Detect which cell encompasses the target text, then output its (x, y) center coordinate. 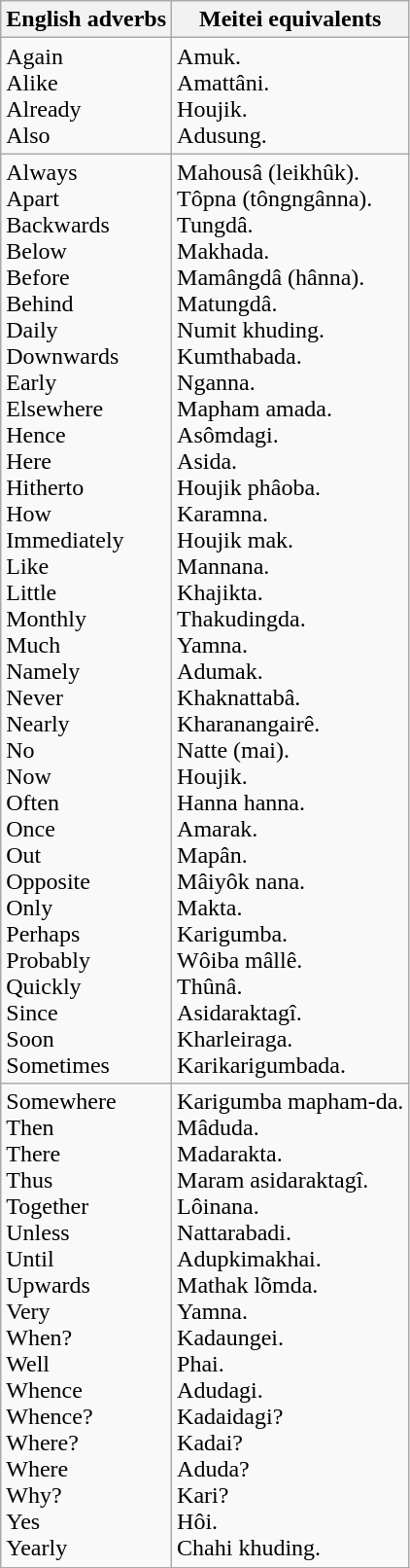
Meitei equivalents (290, 19)
AgainAlikeAlreadyAlso (86, 95)
English adverbs (86, 19)
Amuk.Amattâni.Houjik.Adusung. (290, 95)
SomewhereThenThereThusTogetherUnlessUntilUpwardsVeryWhen?WellWhenceWhence?Where?WhereWhy?YesYearly (86, 1325)
